Detect which cell encompasses the target text, then output its [X, Y] center coordinate. 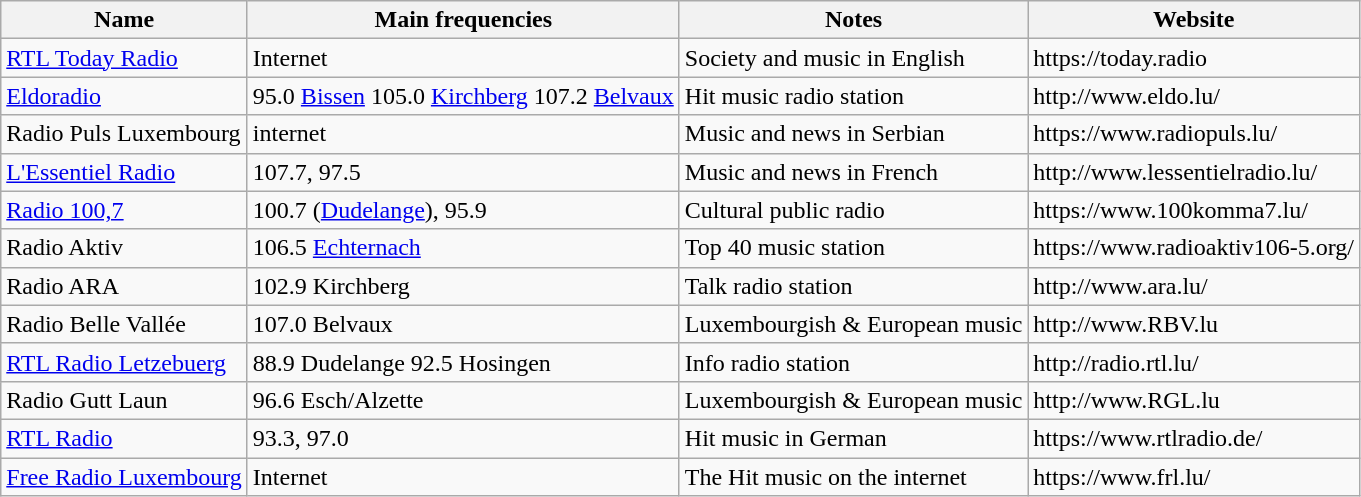
93.3, 97.0 [463, 438]
Radio 100,7 [124, 210]
https://www.radiopuls.lu/ [1194, 134]
106.5 Echternach [463, 248]
Music and news in Serbian [854, 134]
http://www.lessentielradio.lu/ [1194, 172]
Radio Belle Vallée [124, 324]
https://www.frl.lu/ [1194, 477]
Main frequencies [463, 20]
Talk radio station [854, 286]
internet [463, 134]
107.0 Belvaux [463, 324]
100.7 (Dudelange), 95.9 [463, 210]
Top 40 music station [854, 248]
Free Radio Luxembourg [124, 477]
Website [1194, 20]
Cultural public radio [854, 210]
https://today.radio [1194, 58]
http://www.eldo.lu/ [1194, 96]
Music and news in French [854, 172]
Radio Gutt Laun [124, 400]
RTL Today Radio [124, 58]
http://radio.rtl.lu/ [1194, 362]
Hit music in German [854, 438]
http://www.RGL.lu [1194, 400]
88.9 Dudelange 92.5 Hosingen [463, 362]
https://www.100komma7.lu/ [1194, 210]
RTL Radio [124, 438]
Radio Puls Luxembourg [124, 134]
95.0 Bissen 105.0 Kirchberg 107.2 Belvaux [463, 96]
RTL Radio Letzebuerg [124, 362]
Notes [854, 20]
Radio ARA [124, 286]
Society and music in English [854, 58]
https://www.radioaktiv106-5.org/ [1194, 248]
L'Essentiel Radio [124, 172]
102.9 Kirchberg [463, 286]
Hit music radio station [854, 96]
Eldoradio [124, 96]
107.7, 97.5 [463, 172]
96.6 Esch/Alzette [463, 400]
http://www.RBV.lu [1194, 324]
The Hit music on the internet [854, 477]
Radio Aktiv [124, 248]
http://www.ara.lu/ [1194, 286]
Name [124, 20]
https://www.rtlradio.de/ [1194, 438]
Info radio station [854, 362]
